Extract the [X, Y] coordinate from the center of the cell holding the provided text.  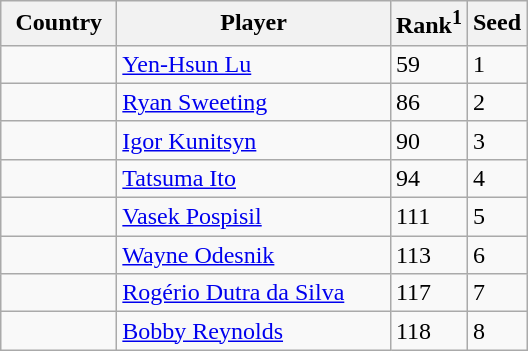
Seed [496, 24]
3 [496, 140]
5 [496, 217]
6 [496, 255]
117 [428, 293]
90 [428, 140]
4 [496, 178]
118 [428, 331]
Yen-Hsun Lu [254, 64]
Country [59, 24]
Bobby Reynolds [254, 331]
1 [496, 64]
Wayne Odesnik [254, 255]
2 [496, 102]
Vasek Pospisil [254, 217]
Tatsuma Ito [254, 178]
Ryan Sweeting [254, 102]
Igor Kunitsyn [254, 140]
113 [428, 255]
94 [428, 178]
Player [254, 24]
Rank1 [428, 24]
59 [428, 64]
7 [496, 293]
86 [428, 102]
8 [496, 331]
111 [428, 217]
Rogério Dutra da Silva [254, 293]
